Return the [x, y] coordinate for the center point of the cell that contains the specified text.  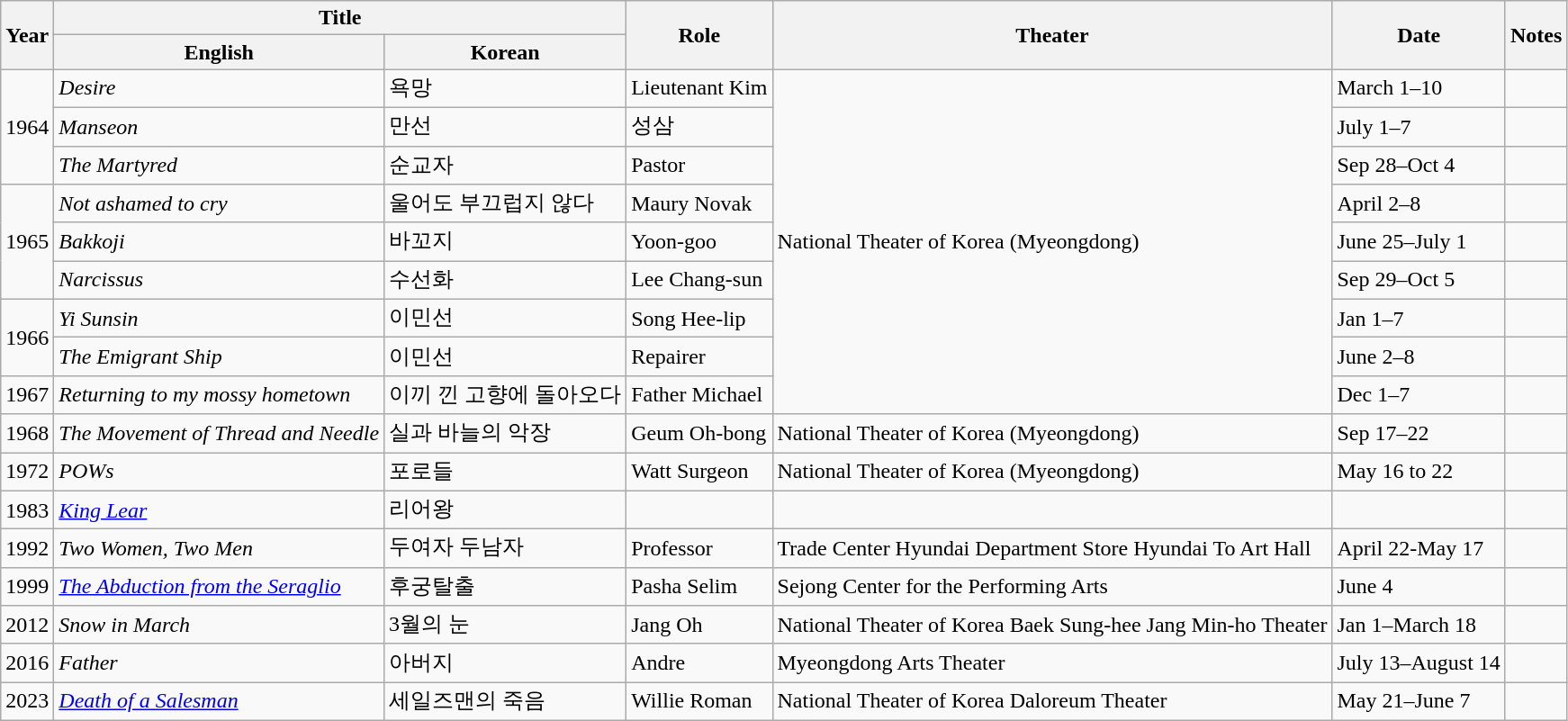
Repairer [699, 356]
Sep 29–Oct 5 [1419, 281]
1967 [27, 394]
욕망 [506, 88]
Theater [1052, 35]
세일즈맨의 죽음 [506, 702]
2012 [27, 625]
Desire [220, 88]
포로들 [506, 472]
울어도 부끄럽지 않다 [506, 203]
Narcissus [220, 281]
Date [1419, 35]
Song Hee-lip [699, 319]
Sejong Center for the Performing Arts [1052, 587]
Death of a Salesman [220, 702]
Andre [699, 662]
The Movement of Thread and Needle [220, 434]
후궁탈출 [506, 587]
Bakkoji [220, 241]
Role [699, 35]
Father [220, 662]
National Theater of Korea Daloreum Theater [1052, 702]
Manseon [220, 126]
Not ashamed to cry [220, 203]
Pastor [699, 166]
Year [27, 35]
English [220, 52]
Yi Sunsin [220, 319]
May 16 to 22 [1419, 472]
1992 [27, 549]
Returning to my mossy hometown [220, 394]
The Emigrant Ship [220, 356]
2023 [27, 702]
아버지 [506, 662]
Korean [506, 52]
Title [340, 18]
1968 [27, 434]
Jan 1–March 18 [1419, 625]
성삼 [699, 126]
June 2–8 [1419, 356]
May 21–June 7 [1419, 702]
이끼 낀 고향에 돌아오다 [506, 394]
Willie Roman [699, 702]
Trade Center Hyundai Department Store Hyundai To Art Hall [1052, 549]
June 25–July 1 [1419, 241]
두여자 두남자 [506, 549]
March 1–10 [1419, 88]
Sep 17–22 [1419, 434]
Pasha Selim [699, 587]
Maury Novak [699, 203]
Yoon-goo [699, 241]
Watt Surgeon [699, 472]
Snow in March [220, 625]
Myeongdong Arts Theater [1052, 662]
King Lear [220, 509]
바꼬지 [506, 241]
Jang Oh [699, 625]
1964 [27, 127]
Two Women, Two Men [220, 549]
Lieutenant Kim [699, 88]
2016 [27, 662]
Geum Oh-bong [699, 434]
The Abduction from the Seraglio [220, 587]
April 22-May 17 [1419, 549]
실과 바늘의 악장 [506, 434]
1966 [27, 337]
July 13–August 14 [1419, 662]
National Theater of Korea Baek Sung-hee Jang Min-ho Theater [1052, 625]
1999 [27, 587]
1965 [27, 242]
순교자 [506, 166]
수선화 [506, 281]
Professor [699, 549]
Dec 1–7 [1419, 394]
Notes [1536, 35]
Lee Chang-sun [699, 281]
1972 [27, 472]
June 4 [1419, 587]
Jan 1–7 [1419, 319]
3월의 눈 [506, 625]
1983 [27, 509]
July 1–7 [1419, 126]
Father Michael [699, 394]
The Martyred [220, 166]
POWs [220, 472]
리어왕 [506, 509]
Sep 28–Oct 4 [1419, 166]
만선 [506, 126]
April 2–8 [1419, 203]
